Find where the given text appears and provide that cell's center as [x, y] coordinate. 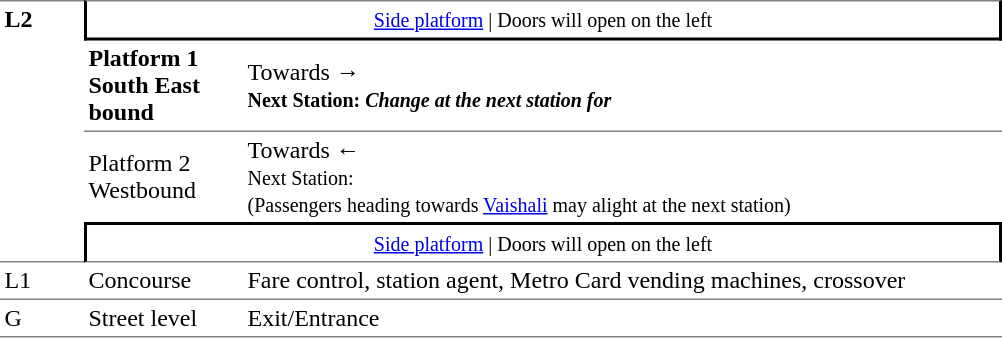
Concourse [164, 280]
Platform 1South East bound [164, 86]
Platform 2Westbound [164, 177]
L1 [42, 280]
Towards ← Next Station: (Passengers heading towards Vaishali may alight at the next station) [622, 177]
Towards → Next Station: Change at the next station for [622, 86]
G [42, 318]
Fare control, station agent, Metro Card vending machines, crossover [622, 280]
L2 [42, 131]
Street level [164, 318]
Exit/Entrance [622, 318]
